Extract the (x, y) coordinate from the center of the cell holding the provided text.  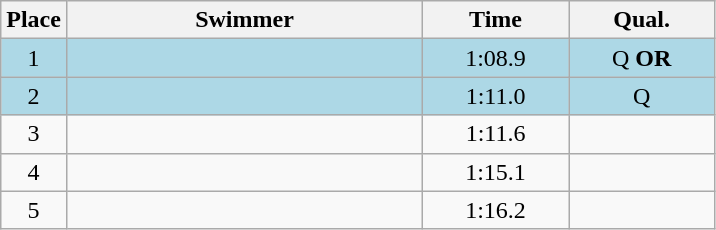
3 (34, 134)
5 (34, 210)
1:08.9 (496, 58)
Qual. (642, 20)
1:15.1 (496, 172)
1:16.2 (496, 210)
Q OR (642, 58)
Time (496, 20)
1 (34, 58)
Q (642, 96)
1:11.6 (496, 134)
Place (34, 20)
1:11.0 (496, 96)
2 (34, 96)
Swimmer (244, 20)
4 (34, 172)
